Scan for the cell matching the given text and deliver its (X, Y) coordinate at center. 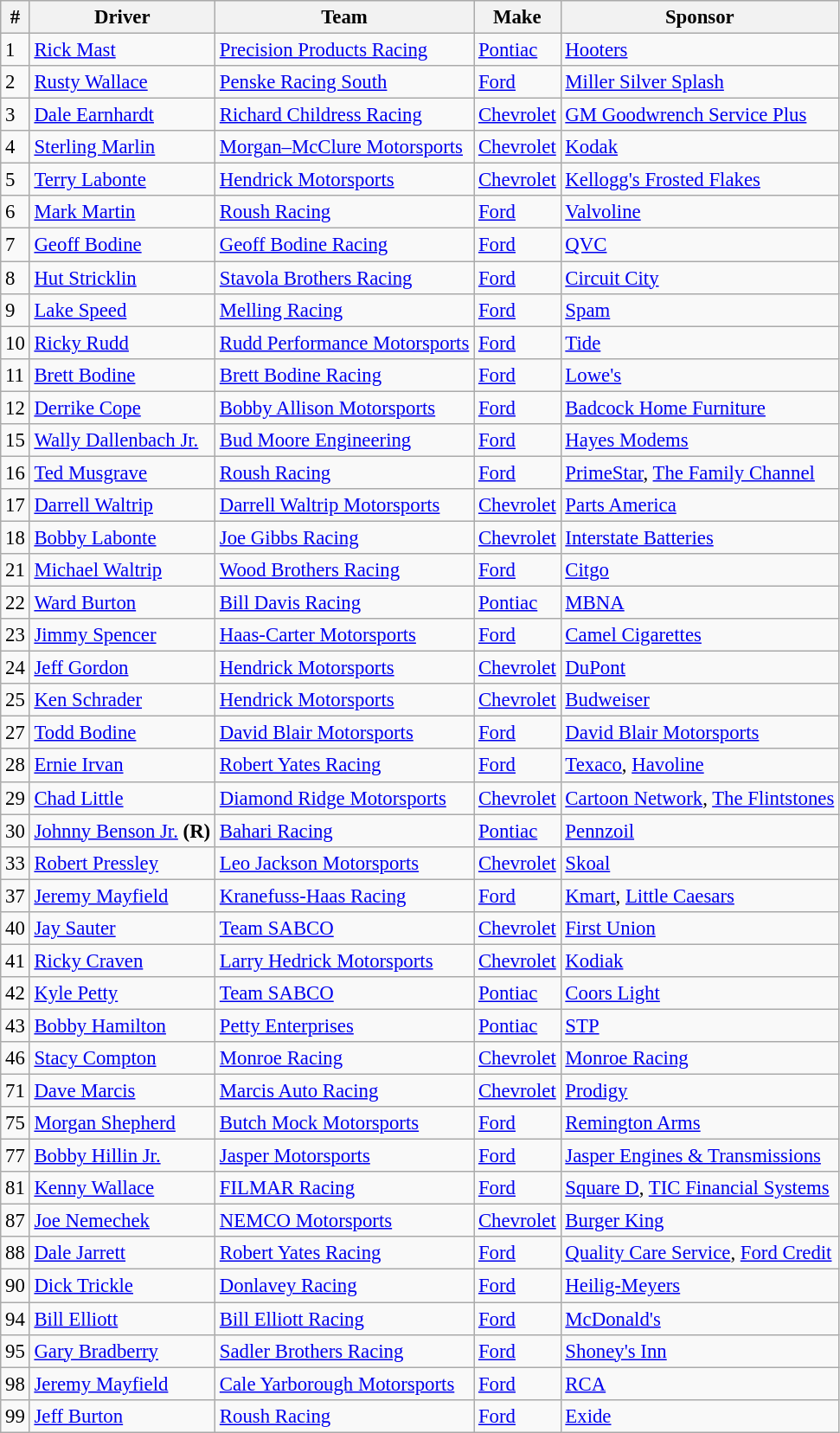
Ricky Craven (122, 961)
Rick Mast (122, 50)
24 (16, 668)
Wally Dallenbach Jr. (122, 440)
22 (16, 603)
Sadler Brothers Racing (344, 1351)
Dale Jarrett (122, 1254)
Cale Yarborough Motorsports (344, 1384)
Tide (700, 343)
37 (16, 896)
5 (16, 180)
28 (16, 766)
99 (16, 1416)
Skoal (700, 863)
Parts America (700, 505)
21 (16, 570)
Kodiak (700, 961)
Jimmy Spencer (122, 635)
Robert Pressley (122, 863)
8 (16, 278)
9 (16, 310)
Dale Earnhardt (122, 115)
Jeff Burton (122, 1416)
MBNA (700, 603)
42 (16, 993)
2 (16, 82)
Johnny Benson Jr. (R) (122, 831)
RCA (700, 1384)
GM Goodwrench Service Plus (700, 115)
Ken Schrader (122, 700)
7 (16, 245)
3 (16, 115)
12 (16, 408)
29 (16, 798)
25 (16, 700)
Chad Little (122, 798)
Kellogg's Frosted Flakes (700, 180)
Burger King (700, 1221)
Spam (700, 310)
40 (16, 929)
Cartoon Network, The Flintstones (700, 798)
33 (16, 863)
FILMAR Racing (344, 1188)
Ernie Irvan (122, 766)
Geoff Bodine (122, 245)
90 (16, 1286)
Haas-Carter Motorsports (344, 635)
Gary Bradberry (122, 1351)
10 (16, 343)
Hooters (700, 50)
Stacy Compton (122, 1058)
Rudd Performance Motorsports (344, 343)
Citgo (700, 570)
Pennzoil (700, 831)
27 (16, 733)
Kyle Petty (122, 993)
STP (700, 1025)
Richard Childress Racing (344, 115)
Valvoline (700, 212)
Bud Moore Engineering (344, 440)
Shoney's Inn (700, 1351)
41 (16, 961)
81 (16, 1188)
Lowe's (700, 375)
Heilig-Meyers (700, 1286)
Prodigy (700, 1091)
Driver (122, 17)
Leo Jackson Motorsports (344, 863)
Lake Speed (122, 310)
Jay Sauter (122, 929)
Wood Brothers Racing (344, 570)
1 (16, 50)
Bahari Racing (344, 831)
Michael Waltrip (122, 570)
# (16, 17)
Exide (700, 1416)
Interstate Batteries (700, 537)
11 (16, 375)
Badcock Home Furniture (700, 408)
Brett Bodine (122, 375)
Hayes Modems (700, 440)
NEMCO Motorsports (344, 1221)
46 (16, 1058)
23 (16, 635)
Dave Marcis (122, 1091)
Kenny Wallace (122, 1188)
Brett Bodine Racing (344, 375)
Darrell Waltrip Motorsports (344, 505)
15 (16, 440)
Team (344, 17)
6 (16, 212)
Stavola Brothers Racing (344, 278)
Diamond Ridge Motorsports (344, 798)
Coors Light (700, 993)
Sterling Marlin (122, 147)
Joe Gibbs Racing (344, 537)
18 (16, 537)
Terry Labonte (122, 180)
16 (16, 472)
Remington Arms (700, 1123)
Square D, TIC Financial Systems (700, 1188)
Penske Racing South (344, 82)
McDonald's (700, 1319)
Budweiser (700, 700)
Derrike Cope (122, 408)
Sponsor (700, 17)
PrimeStar, The Family Channel (700, 472)
Quality Care Service, Ford Credit (700, 1254)
QVC (700, 245)
Jasper Engines & Transmissions (700, 1156)
Bill Davis Racing (344, 603)
Darrell Waltrip (122, 505)
DuPont (700, 668)
Kranefuss-Haas Racing (344, 896)
Precision Products Racing (344, 50)
Petty Enterprises (344, 1025)
43 (16, 1025)
Dick Trickle (122, 1286)
Marcis Auto Racing (344, 1091)
Butch Mock Motorsports (344, 1123)
71 (16, 1091)
Ricky Rudd (122, 343)
4 (16, 147)
94 (16, 1319)
77 (16, 1156)
Jasper Motorsports (344, 1156)
Bill Elliott (122, 1319)
87 (16, 1221)
30 (16, 831)
Ted Musgrave (122, 472)
Geoff Bodine Racing (344, 245)
Bobby Hillin Jr. (122, 1156)
Circuit City (700, 278)
Jeff Gordon (122, 668)
Morgan–McClure Motorsports (344, 147)
Ward Burton (122, 603)
Todd Bodine (122, 733)
Kodak (700, 147)
Mark Martin (122, 212)
First Union (700, 929)
Rusty Wallace (122, 82)
Donlavey Racing (344, 1286)
Hut Stricklin (122, 278)
Bobby Allison Motorsports (344, 408)
Camel Cigarettes (700, 635)
Larry Hedrick Motorsports (344, 961)
88 (16, 1254)
Miller Silver Splash (700, 82)
Texaco, Havoline (700, 766)
Kmart, Little Caesars (700, 896)
Melling Racing (344, 310)
95 (16, 1351)
98 (16, 1384)
Joe Nemechek (122, 1221)
Bill Elliott Racing (344, 1319)
Bobby Hamilton (122, 1025)
Morgan Shepherd (122, 1123)
Bobby Labonte (122, 537)
17 (16, 505)
75 (16, 1123)
Make (517, 17)
